For the text-containing cell, return its midpoint in [X, Y] coordinate format. 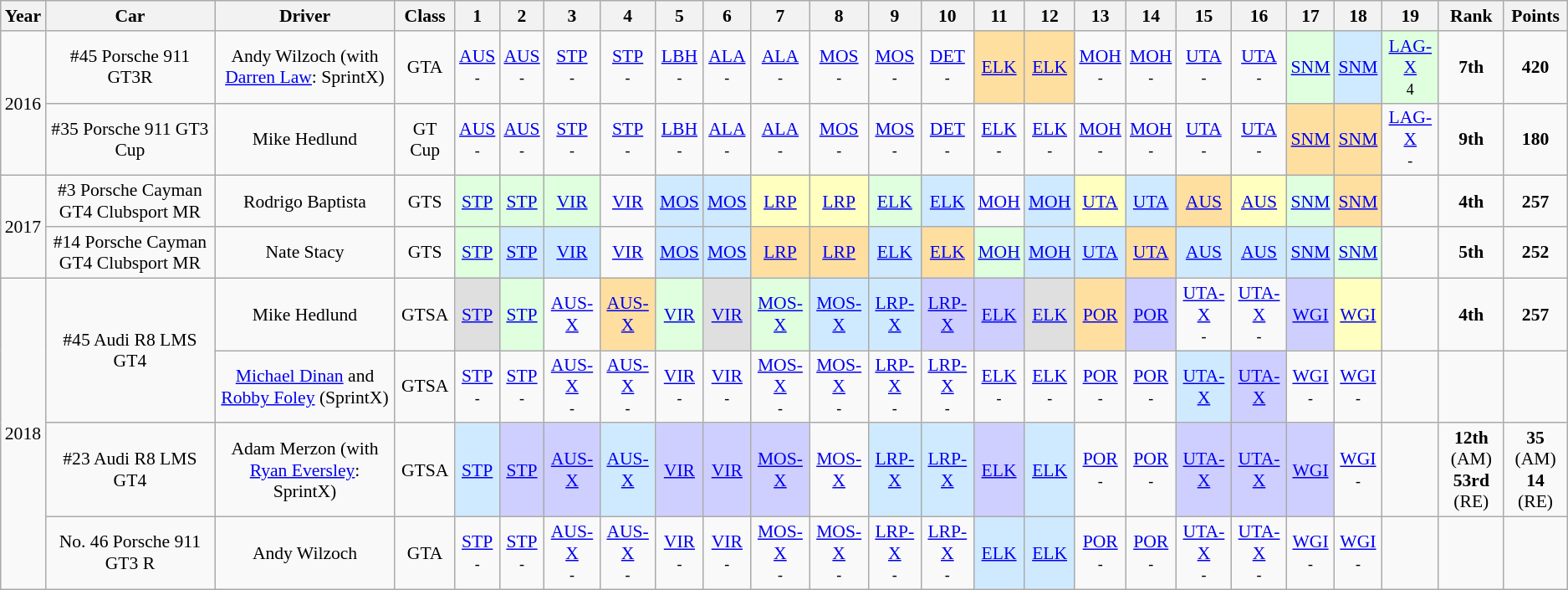
#3 Porsche Cayman GT4 Clubsport MR [130, 201]
5 [679, 16]
#45 Audi R8 LMS GT4 [130, 350]
6 [728, 16]
13 [1101, 16]
Points [1535, 16]
Michael Dinan and Robby Foley (SprintX) [305, 387]
Adam Merzon (with Ryan Eversley: SprintX) [305, 470]
Nate Stacy [305, 253]
7 [780, 16]
Rodrigo Baptista [305, 201]
9th [1471, 139]
GT Cup [425, 139]
4 [627, 16]
35 (AM)14 (RE) [1535, 470]
3 [572, 16]
LAG-X4 [1410, 67]
18 [1358, 16]
9 [895, 16]
LAG-X- [1410, 139]
180 [1535, 139]
16 [1259, 16]
2016 [23, 104]
10 [947, 16]
Rank [1471, 16]
Year [23, 16]
2017 [23, 227]
Andy Wilzoch [305, 554]
8 [839, 16]
2018 [23, 434]
15 [1203, 16]
Andy Wilzoch (with Darren Law: SprintX) [305, 67]
Car [130, 16]
12th (AM)53rd (RE) [1471, 470]
2 [522, 16]
1 [477, 16]
252 [1535, 253]
#35 Porsche 911 GT3 Cup [130, 139]
12 [1050, 16]
No. 46 Porsche 911 GT3 R [130, 554]
Driver [305, 16]
17 [1311, 16]
5th [1471, 253]
#14 Porsche Cayman GT4 Clubsport MR [130, 253]
420 [1535, 67]
#23 Audi R8 LMS GT4 [130, 470]
#45 Porsche 911 GT3R [130, 67]
Class [425, 16]
11 [999, 16]
19 [1410, 16]
14 [1151, 16]
7th [1471, 67]
